Find where the given text appears and provide that cell's center as (X, Y) coordinate. 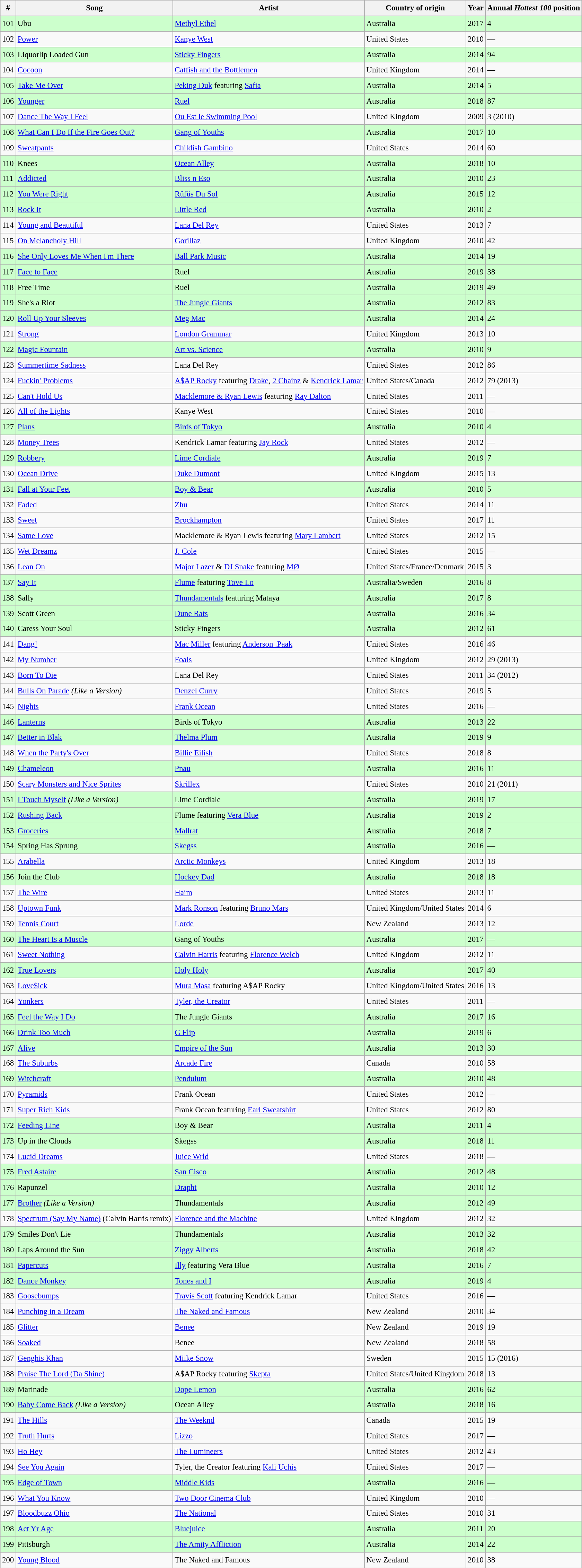
The Lumineers (269, 1451)
Scary Monsters and Nice Sprites (94, 784)
149 (8, 769)
194 (8, 1467)
Brockhampton (269, 520)
145 (8, 706)
Travis Scott featuring Kendrick Lamar (269, 1296)
43 (533, 1451)
Bluejuice (269, 1529)
Robbery (94, 458)
London Grammar (269, 334)
192 (8, 1436)
112 (8, 194)
The Wire (94, 893)
131 (8, 489)
Brother (Like a Version) (94, 1203)
Frank Ocean featuring Earl Sweatshirt (269, 1110)
The Hills (94, 1421)
178 (8, 1218)
Juice Wrld (269, 1157)
106 (8, 101)
146 (8, 722)
182 (8, 1281)
See You Again (94, 1467)
162 (8, 970)
Rapunzel (94, 1188)
Face to Face (94, 272)
Arcade Fire (269, 1064)
151 (8, 800)
173 (8, 1141)
116 (8, 256)
132 (8, 505)
179 (8, 1234)
148 (8, 753)
155 (8, 861)
# (8, 8)
Mallrat (269, 831)
Sweatpants (94, 148)
Say It (94, 582)
Yonkers (94, 1001)
Laps Around the Sun (94, 1250)
109 (8, 148)
Smiles Don't Lie (94, 1234)
Feel the Way I Do (94, 1017)
170 (8, 1094)
Ball Park Music (269, 256)
15 (2016) (533, 1358)
Two Door Cinema Club (269, 1498)
The Amity Affliction (269, 1545)
Take Me Over (94, 86)
Tennis Court (94, 924)
135 (8, 552)
G Flip (269, 1033)
186 (8, 1343)
87 (533, 101)
20 (533, 1529)
122 (8, 349)
160 (8, 939)
Marinade (94, 1390)
80 (533, 1110)
119 (8, 303)
Goosebumps (94, 1296)
Mac Miller featuring Anderson .Paak (269, 645)
Genghis Khan (94, 1358)
Groceries (94, 831)
102 (8, 40)
Little Red (269, 210)
31 (533, 1514)
When the Party's Over (94, 753)
Plans (94, 427)
Money Trees (94, 443)
61 (533, 629)
184 (8, 1312)
What You Know (94, 1498)
124 (8, 380)
171 (8, 1110)
30 (533, 1048)
176 (8, 1188)
Macklemore & Ryan Lewis featuring Ray Dalton (269, 396)
24 (533, 319)
Rock It (94, 210)
191 (8, 1421)
134 (8, 536)
164 (8, 1001)
United States/France/Denmark (415, 567)
174 (8, 1157)
Flume featuring Tove Lo (269, 582)
Kendrick Lamar featuring Jay Rock (269, 443)
Rüfüs Du Sol (269, 194)
What Can I Do If the Fire Goes Out? (94, 132)
All of the Lights (94, 412)
Fred Astaire (94, 1172)
Bliss n Eso (269, 179)
115 (8, 241)
Can't Hold Us (94, 396)
Scott Green (94, 613)
Zhu (269, 505)
Dune Rats (269, 613)
Strong (94, 334)
Fall at Your Feet (94, 489)
Florence and the Machine (269, 1218)
Pittsburgh (94, 1545)
Middle Kids (269, 1482)
Arabella (94, 861)
Gorillaz (269, 241)
Papercuts (94, 1265)
Haim (269, 893)
163 (8, 986)
Drink Too Much (94, 1033)
Childish Gambino (269, 148)
The Heart Is a Muscle (94, 939)
Knees (94, 164)
Better in Blak (94, 737)
136 (8, 567)
86 (533, 365)
Methyl Ethel (269, 24)
Country of origin (415, 8)
137 (8, 582)
Duke Dumont (269, 474)
Ziggy Alberts (269, 1250)
Born To Die (94, 676)
Lanterns (94, 722)
Tyler, the Creator featuring Kali Uchis (269, 1467)
46 (533, 645)
104 (8, 70)
Join the Club (94, 877)
103 (8, 55)
Thundamentals featuring Mataya (269, 598)
A$AP Rocky featuring Skepta (269, 1374)
Spring Has Sprung (94, 846)
21 (2011) (533, 784)
198 (8, 1529)
Bloodbuzz Ohio (94, 1514)
Free Time (94, 288)
143 (8, 676)
175 (8, 1172)
138 (8, 598)
Mura Masa featuring A$AP Rocky (269, 986)
62 (533, 1390)
Rushing Back (94, 815)
United States/United Kingdom (415, 1374)
15 (533, 536)
157 (8, 893)
123 (8, 365)
Witchcraft (94, 1079)
152 (8, 815)
3 (533, 567)
Artist (269, 8)
Wet Dreamz (94, 552)
Holy Holy (269, 970)
Flume featuring Vera Blue (269, 815)
17 (533, 800)
True Lovers (94, 970)
147 (8, 737)
Calvin Harris featuring Florence Welch (269, 955)
156 (8, 877)
Ho Hey (94, 1451)
144 (8, 691)
Cocoon (94, 70)
Ou Est le Swimming Pool (269, 116)
Younger (94, 101)
The Suburbs (94, 1064)
94 (533, 55)
San Cisco (269, 1172)
Edge of Town (94, 1482)
Hockey Dad (269, 877)
Baby Come Back (Like a Version) (94, 1405)
Love$ick (94, 986)
Sweden (415, 1358)
Ubu (94, 24)
Miike Snow (269, 1358)
190 (8, 1405)
172 (8, 1125)
Truth Hurts (94, 1436)
Same Love (94, 536)
Praise The Lord (Da Shine) (94, 1374)
23 (533, 179)
Lucid Dreams (94, 1157)
2009 (476, 116)
Major Lazer & DJ Snake featuring MØ (269, 567)
185 (8, 1327)
Tones and I (269, 1281)
83 (533, 303)
150 (8, 784)
114 (8, 225)
101 (8, 24)
40 (533, 970)
111 (8, 179)
Pendulum (269, 1079)
Alive (94, 1048)
187 (8, 1358)
159 (8, 924)
129 (8, 458)
Meg Mac (269, 319)
3 (2010) (533, 116)
167 (8, 1048)
Bulls On Parade (Like a Version) (94, 691)
168 (8, 1064)
165 (8, 1017)
Dope Lemon (269, 1390)
Denzel Curry (269, 691)
J. Cole (269, 552)
117 (8, 272)
139 (8, 613)
118 (8, 288)
Act Yr Age (94, 1529)
Summertime Sadness (94, 365)
Tyler, the Creator (269, 1001)
Caress Your Soul (94, 629)
Addicted (94, 179)
Sweet (94, 520)
166 (8, 1033)
Arctic Monkeys (269, 861)
120 (8, 319)
Pnau (269, 769)
My Number (94, 660)
You Were Right (94, 194)
180 (8, 1250)
Young Blood (94, 1560)
60 (533, 148)
199 (8, 1545)
140 (8, 629)
Annual Hottest 100 position (533, 8)
Foals (269, 660)
The National (269, 1514)
195 (8, 1482)
Australia/Sweden (415, 582)
Lorde (269, 924)
Empire of the Sun (269, 1048)
29 (2013) (533, 660)
188 (8, 1374)
Soaked (94, 1343)
Pyramids (94, 1094)
127 (8, 427)
Dance The Way I Feel (94, 116)
142 (8, 660)
169 (8, 1079)
Chameleon (94, 769)
Sally (94, 598)
153 (8, 831)
108 (8, 132)
183 (8, 1296)
110 (8, 164)
Super Rich Kids (94, 1110)
Power (94, 40)
Dang! (94, 645)
Roll Up Your Sleeves (94, 319)
Mark Ronson featuring Bruno Mars (269, 909)
158 (8, 909)
200 (8, 1560)
193 (8, 1451)
Peking Duk featuring Safia (269, 86)
Faded (94, 505)
Drapht (269, 1188)
Lizzo (269, 1436)
Liquorlip Loaded Gun (94, 55)
121 (8, 334)
189 (8, 1390)
Fuckin' Problems (94, 380)
Young and Beautiful (94, 225)
She's a Riot (94, 303)
Catfish and the Bottlemen (269, 70)
Macklemore & Ryan Lewis featuring Mary Lambert (269, 536)
Billie Eilish (269, 753)
197 (8, 1514)
126 (8, 412)
133 (8, 520)
196 (8, 1498)
Illy featuring Vera Blue (269, 1265)
Year (476, 8)
Song (94, 8)
She Only Loves Me When I'm There (94, 256)
On Melancholy Hill (94, 241)
154 (8, 846)
Uptown Funk (94, 909)
The Weeknd (269, 1421)
177 (8, 1203)
113 (8, 210)
Nights (94, 706)
Skrillex (269, 784)
Dance Monkey (94, 1281)
Lean On (94, 567)
Sweet Nothing (94, 955)
Magic Fountain (94, 349)
128 (8, 443)
United States/Canada (415, 380)
125 (8, 396)
Ocean Drive (94, 474)
105 (8, 86)
Spectrum (Say My Name) (Calvin Harris remix) (94, 1218)
Glitter (94, 1327)
107 (8, 116)
34 (2012) (533, 676)
Up in the Clouds (94, 1141)
181 (8, 1265)
Punching in a Dream (94, 1312)
161 (8, 955)
A$AP Rocky featuring Drake, 2 Chainz & Kendrick Lamar (269, 380)
79 (2013) (533, 380)
Feeding Line (94, 1125)
I Touch Myself (Like a Version) (94, 800)
Thelma Plum (269, 737)
141 (8, 645)
130 (8, 474)
Art vs. Science (269, 349)
